Detect which cell encompasses the target text, then output its (x, y) center coordinate. 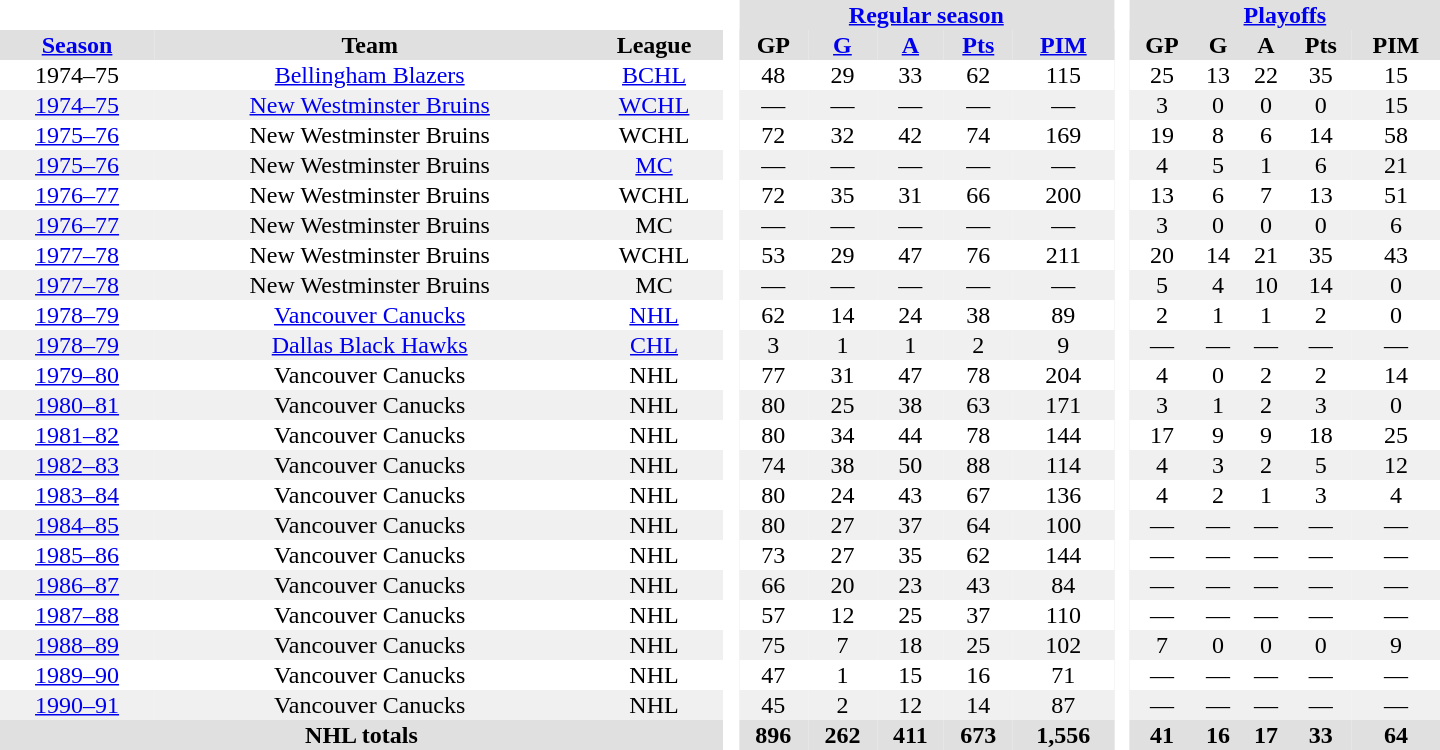
200 (1064, 195)
171 (1064, 405)
110 (1064, 615)
1983–84 (77, 495)
1979–80 (77, 375)
8 (1218, 135)
76 (978, 255)
73 (774, 555)
211 (1064, 255)
BCHL (654, 75)
89 (1064, 315)
19 (1162, 135)
1986–87 (77, 585)
67 (978, 495)
63 (978, 405)
102 (1064, 645)
58 (1396, 135)
1985–86 (77, 555)
10 (1266, 285)
41 (1162, 735)
262 (842, 735)
411 (910, 735)
Team (370, 45)
75 (774, 645)
51 (1396, 195)
CHL (654, 345)
114 (1064, 465)
32 (842, 135)
Season (77, 45)
1981–82 (77, 435)
88 (978, 465)
1990–91 (77, 705)
673 (978, 735)
136 (1064, 495)
48 (774, 75)
Dallas Black Hawks (370, 345)
50 (910, 465)
Regular season (926, 15)
1980–81 (77, 405)
42 (910, 135)
84 (1064, 585)
57 (774, 615)
Bellingham Blazers (370, 75)
100 (1064, 525)
53 (774, 255)
1987–88 (77, 615)
45 (774, 705)
1982–83 (77, 465)
896 (774, 735)
115 (1064, 75)
League (654, 45)
Playoffs (1285, 15)
NHL totals (362, 735)
34 (842, 435)
1984–85 (77, 525)
23 (910, 585)
169 (1064, 135)
1988–89 (77, 645)
87 (1064, 705)
71 (1064, 675)
204 (1064, 375)
1,556 (1064, 735)
1989–90 (77, 675)
22 (1266, 75)
44 (910, 435)
77 (774, 375)
